Pinpoint the cell where the given text exists, returning its (X, Y) midpoint coordinate. 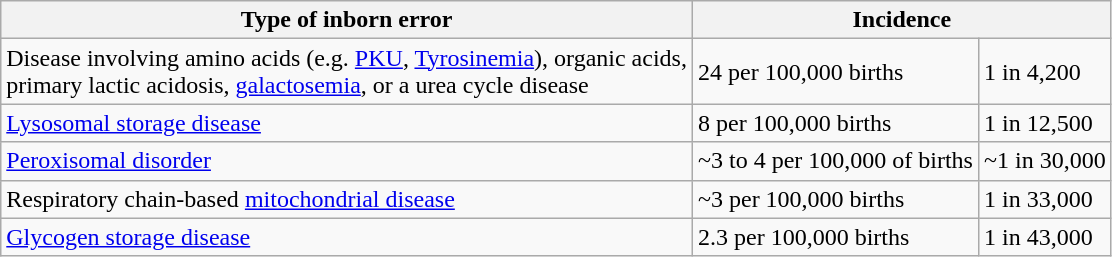
Peroxisomal disorder (347, 161)
Respiratory chain-based mitochondrial disease (347, 199)
Type of inborn error (347, 20)
Incidence (902, 20)
8 per 100,000 births (835, 123)
~3 per 100,000 births (835, 199)
Glycogen storage disease (347, 237)
Lysosomal storage disease (347, 123)
~1 in 30,000 (1044, 161)
1 in 33,000 (1044, 199)
Disease involving amino acids (e.g. PKU, Tyrosinemia), organic acids, primary lactic acidosis, galactosemia, or a urea cycle disease (347, 72)
1 in 12,500 (1044, 123)
1 in 4,200 (1044, 72)
~3 to 4 per 100,000 of births (835, 161)
1 in 43,000 (1044, 237)
24 per 100,000 births (835, 72)
2.3 per 100,000 births (835, 237)
